Pinpoint the cell where the given text exists, returning its [X, Y] midpoint coordinate. 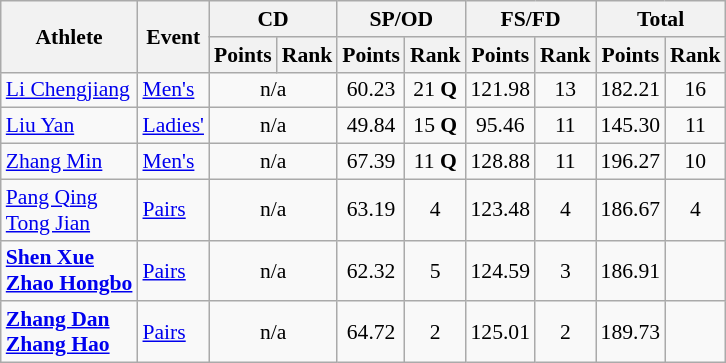
186.67 [630, 210]
60.23 [371, 90]
186.91 [630, 270]
128.88 [500, 162]
62.32 [371, 270]
5 [436, 270]
196.27 [630, 162]
11 Q [436, 162]
124.59 [500, 270]
Pang Qing Tong Jian [70, 210]
Ladies' [173, 126]
10 [696, 162]
Event [173, 36]
121.98 [500, 90]
49.84 [371, 126]
Athlete [70, 36]
Liu Yan [70, 126]
Shen Xue Zhao Hongbo [70, 270]
67.39 [371, 162]
SP/OD [401, 19]
Total [661, 19]
CD [273, 19]
16 [696, 90]
21 Q [436, 90]
Zhang Min [70, 162]
3 [566, 270]
64.72 [371, 332]
FS/FD [531, 19]
15 Q [436, 126]
145.30 [630, 126]
Zhang DanZhang Hao [70, 332]
189.73 [630, 332]
63.19 [371, 210]
95.46 [500, 126]
13 [566, 90]
125.01 [500, 332]
Li Chengjiang [70, 90]
182.21 [630, 90]
123.48 [500, 210]
